Search for the cell housing the specified text and yield its [X, Y] center coordinate. 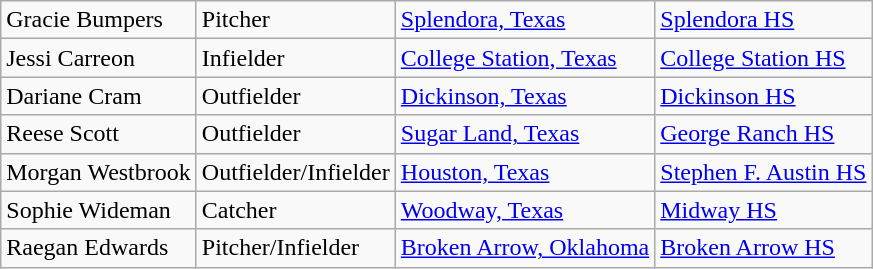
Dickinson HS [764, 96]
Gracie Bumpers [99, 20]
Pitcher [296, 20]
Jessi Carreon [99, 58]
Morgan Westbrook [99, 172]
Outfielder/Infielder [296, 172]
Woodway, Texas [524, 210]
Houston, Texas [524, 172]
Infielder [296, 58]
Sophie Wideman [99, 210]
Splendora, Texas [524, 20]
Broken Arrow, Oklahoma [524, 248]
Splendora HS [764, 20]
College Station, Texas [524, 58]
Pitcher/Infielder [296, 248]
College Station HS [764, 58]
Stephen F. Austin HS [764, 172]
Broken Arrow HS [764, 248]
Catcher [296, 210]
Dickinson, Texas [524, 96]
Raegan Edwards [99, 248]
Midway HS [764, 210]
Dariane Cram [99, 96]
Sugar Land, Texas [524, 134]
George Ranch HS [764, 134]
Reese Scott [99, 134]
